Return the (X, Y) coordinate for the center point of the cell that contains the specified text.  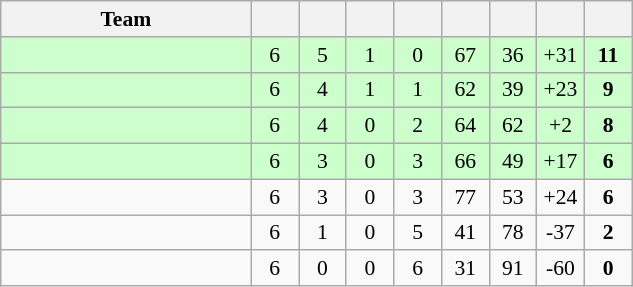
91 (513, 269)
+31 (561, 55)
Team (126, 19)
67 (465, 55)
53 (513, 197)
11 (608, 55)
+24 (561, 197)
31 (465, 269)
64 (465, 126)
8 (608, 126)
-60 (561, 269)
41 (465, 233)
+17 (561, 162)
-37 (561, 233)
78 (513, 233)
39 (513, 90)
+2 (561, 126)
49 (513, 162)
77 (465, 197)
66 (465, 162)
36 (513, 55)
+23 (561, 90)
9 (608, 90)
